Identify which cell holds the provided text, then report its (X, Y) central coordinate. 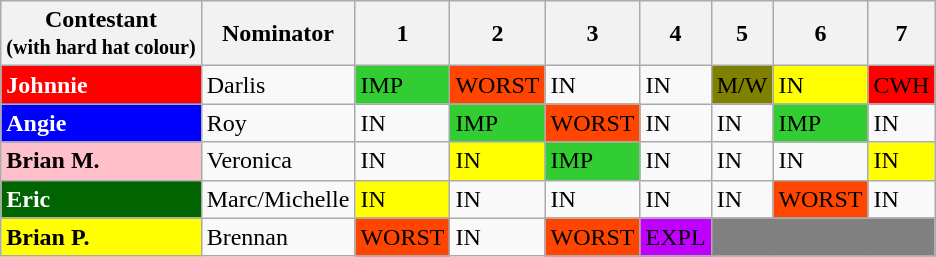
Contestant(with hard hat colour) (101, 34)
Angie (101, 123)
2 (498, 34)
Brian P. (101, 237)
4 (676, 34)
3 (592, 34)
Roy (278, 123)
Brian M. (101, 161)
M/W (742, 85)
EXPL (676, 237)
Veronica (278, 161)
CWH (902, 85)
7 (902, 34)
5 (742, 34)
1 (402, 34)
Nominator (278, 34)
Brennan (278, 237)
Eric (101, 199)
Marc/Michelle (278, 199)
Darlis (278, 85)
6 (820, 34)
Johnnie (101, 85)
